Detect which cell encompasses the target text, then output its (x, y) center coordinate. 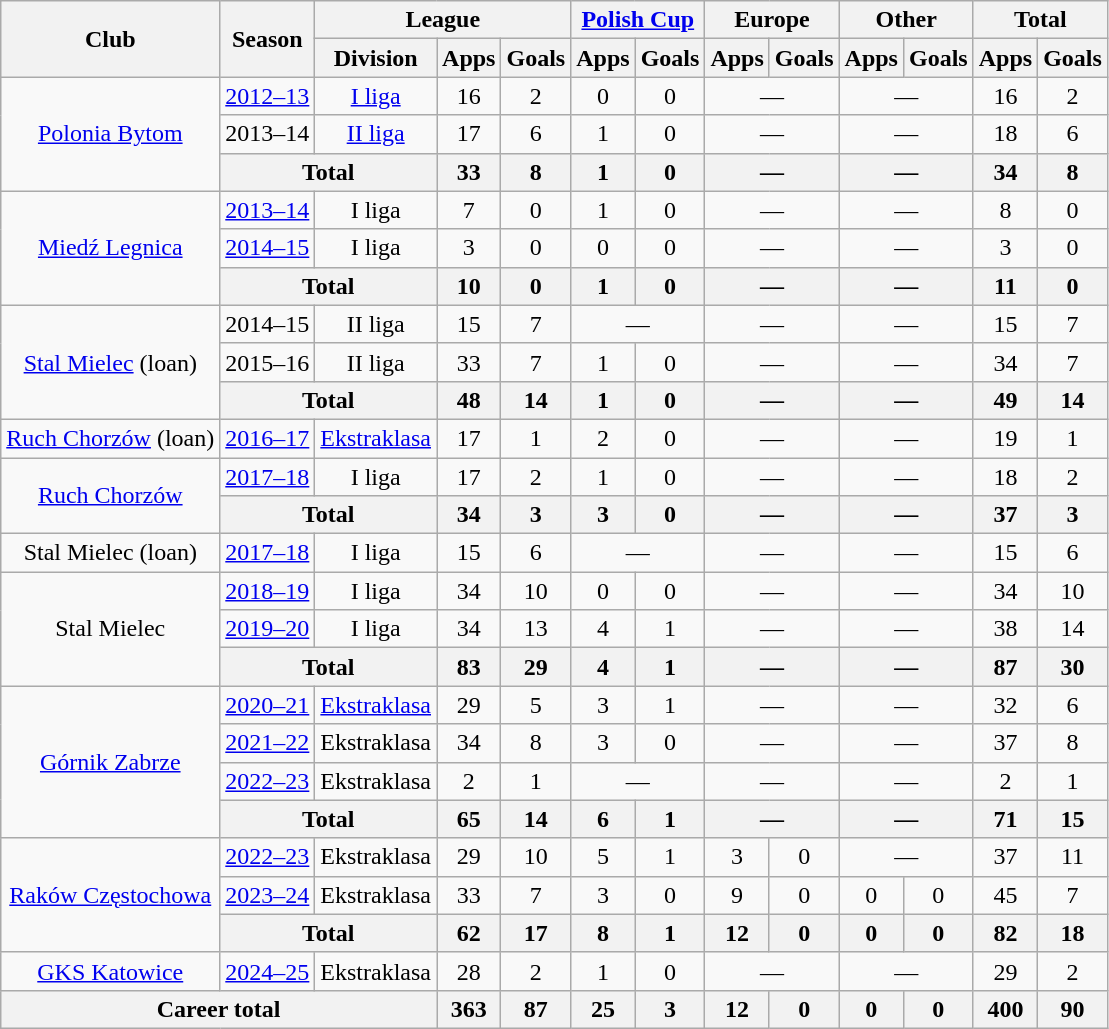
Other (906, 20)
Górnik Zabrze (110, 762)
2012–13 (268, 96)
2021–22 (268, 743)
38 (1005, 629)
2020–21 (268, 705)
Division (376, 58)
Stal Mielec (110, 629)
65 (469, 819)
90 (1073, 1009)
45 (1005, 895)
49 (1005, 400)
25 (603, 1009)
Polish Cup (638, 20)
2018–19 (268, 591)
Miedź Legnica (110, 248)
82 (1005, 933)
83 (469, 667)
363 (469, 1009)
9 (737, 895)
GKS Katowice (110, 971)
League (443, 20)
Season (268, 39)
Raków Częstochowa (110, 895)
13 (536, 629)
32 (1005, 705)
Career total (219, 1009)
19 (1005, 438)
2016–17 (268, 438)
Ruch Chorzów (110, 496)
71 (1005, 819)
400 (1005, 1009)
28 (469, 971)
Europe (772, 20)
62 (469, 933)
48 (469, 400)
2023–24 (268, 895)
2019–20 (268, 629)
2024–25 (268, 971)
2015–16 (268, 362)
Club (110, 39)
Ruch Chorzów (loan) (110, 438)
Polonia Bytom (110, 134)
30 (1073, 667)
